For the text-containing cell, return its midpoint in (x, y) coordinate format. 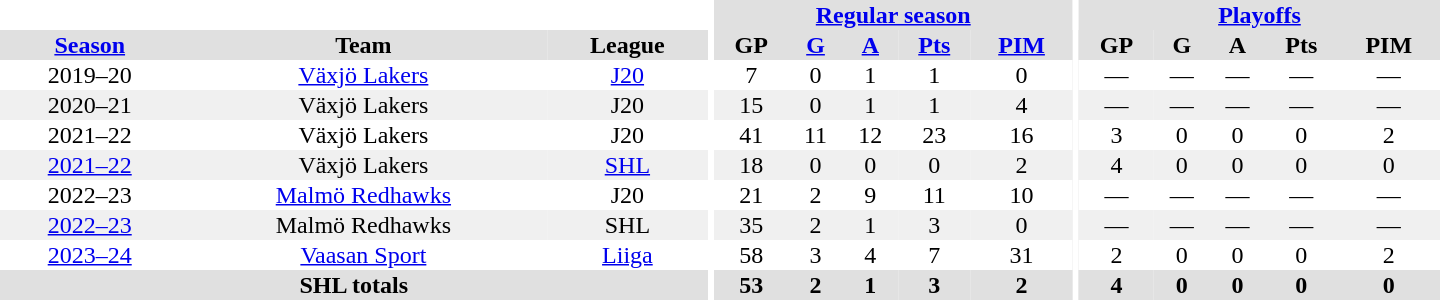
Team (363, 45)
League (627, 45)
2020–21 (90, 105)
Vaasan Sport (363, 255)
SHL totals (354, 285)
2023–24 (90, 255)
10 (1021, 195)
18 (752, 165)
Playoffs (1260, 15)
15 (752, 105)
2019–20 (90, 75)
12 (870, 135)
16 (1021, 135)
31 (1021, 255)
35 (752, 225)
Regular season (894, 15)
21 (752, 195)
41 (752, 135)
9 (870, 195)
58 (752, 255)
Liiga (627, 255)
Season (90, 45)
23 (934, 135)
53 (752, 285)
